Return (x, y) of the center of cell containing provided text 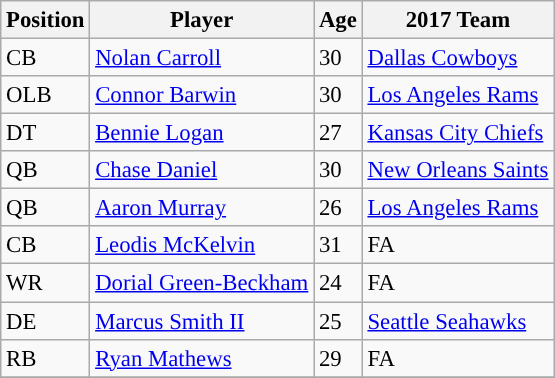
Chase Daniel (202, 170)
Position (46, 20)
Marcus Smith II (202, 321)
Dorial Green-Beckham (202, 283)
27 (338, 133)
2017 Team (458, 20)
Seattle Seahawks (458, 321)
WR (46, 283)
Ryan Mathews (202, 358)
Aaron Murray (202, 208)
Bennie Logan (202, 133)
25 (338, 321)
Connor Barwin (202, 95)
31 (338, 245)
Dallas Cowboys (458, 58)
Player (202, 20)
DE (46, 321)
Age (338, 20)
New Orleans Saints (458, 170)
Kansas City Chiefs (458, 133)
OLB (46, 95)
Nolan Carroll (202, 58)
26 (338, 208)
29 (338, 358)
24 (338, 283)
RB (46, 358)
DT (46, 133)
Leodis McKelvin (202, 245)
